Identify which cell holds the provided text, then report its (x, y) central coordinate. 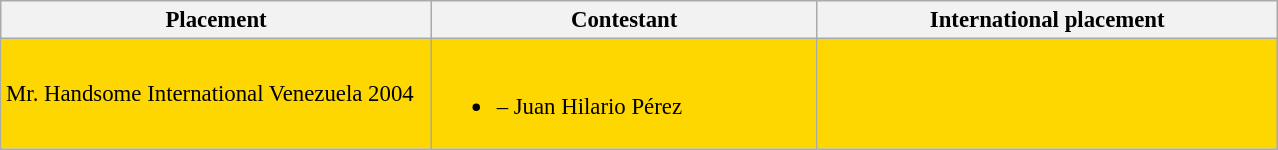
Placement (216, 20)
– Juan Hilario Pérez (624, 94)
Mr. Handsome International Venezuela 2004 (216, 94)
Contestant (624, 20)
International placement (1048, 20)
